From the cell containing the given text, extract its center point as [X, Y] coordinate. 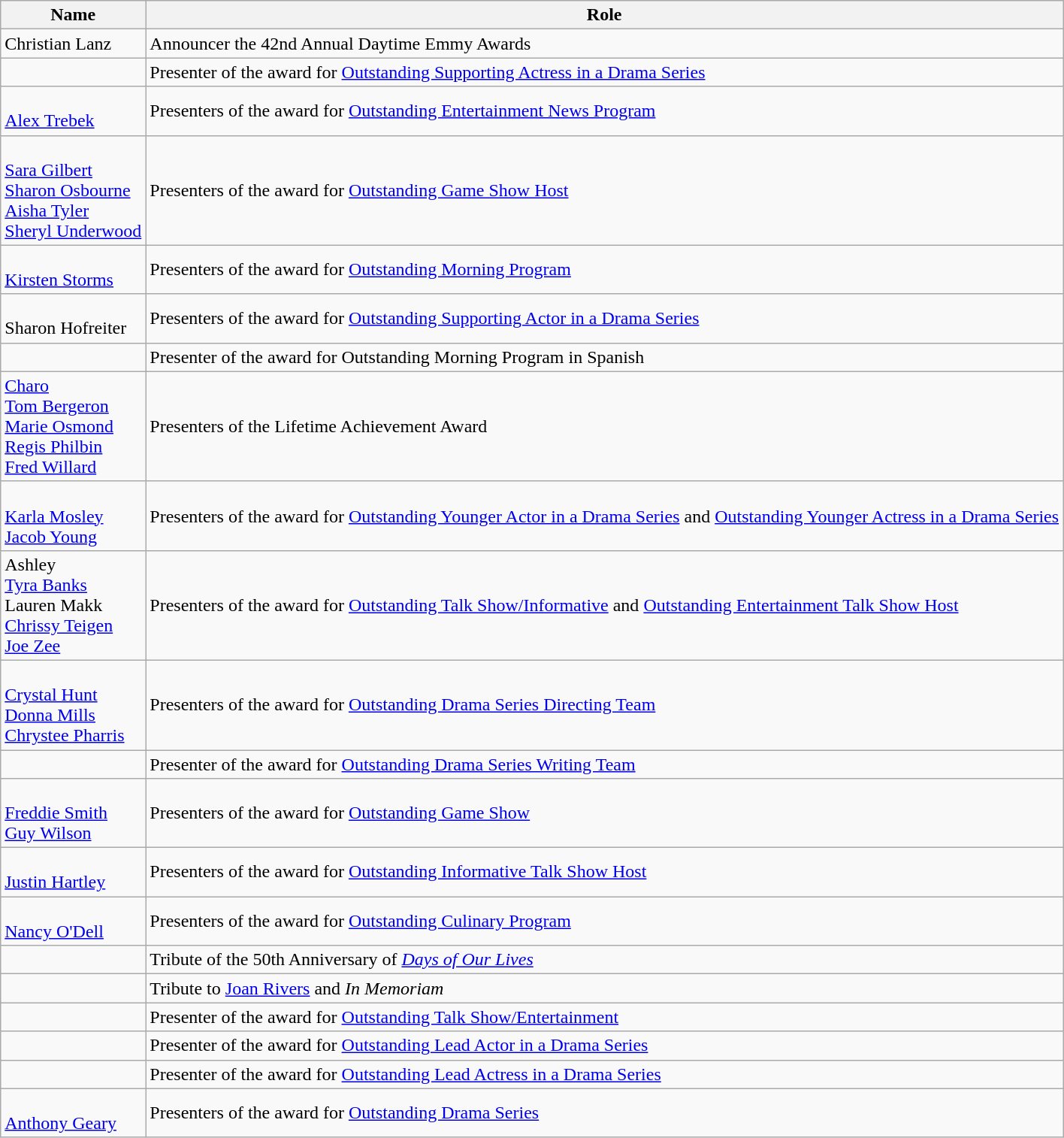
Presenters of the award for Outstanding Informative Talk Show Host [604, 872]
Presenter of the award for Outstanding Talk Show/Entertainment [604, 1017]
Name [74, 15]
Alex Trebek [74, 111]
Presenter of the award for Outstanding Morning Program in Spanish [604, 357]
Presenters of the award for Outstanding Supporting Actor in a Drama Series [604, 319]
Presenters of the Lifetime Achievement Award [604, 426]
Presenters of the award for Outstanding Morning Program [604, 269]
Tribute to Joan Rivers and In Memoriam [604, 988]
Presenters of the award for Outstanding Drama Series Directing Team [604, 705]
Tribute of the 50th Anniversary of Days of Our Lives [604, 960]
Presenter of the award for Outstanding Lead Actress in a Drama Series [604, 1074]
Presenter of the award for Outstanding Supporting Actress in a Drama Series [604, 72]
Presenters of the award for Outstanding Talk Show/Informative and Outstanding Entertainment Talk Show Host [604, 605]
Justin Hartley [74, 872]
Charo Tom Bergeron Marie Osmond Regis Philbin Fred Willard [74, 426]
Anthony Geary [74, 1112]
Nancy O'Dell [74, 922]
Presenters of the award for Outstanding Entertainment News Program [604, 111]
Presenter of the award for Outstanding Drama Series Writing Team [604, 764]
Presenter of the award for Outstanding Lead Actor in a Drama Series [604, 1046]
Announcer the 42nd Annual Daytime Emmy Awards [604, 44]
Ashley Tyra Banks Lauren Makk Chrissy Teigen Joe Zee [74, 605]
Crystal Hunt Donna Mills Chrystee Pharris [74, 705]
Presenters of the award for Outstanding Younger Actor in a Drama Series and Outstanding Younger Actress in a Drama Series [604, 516]
Christian Lanz [74, 44]
Role [604, 15]
Sara Gilbert Sharon Osbourne Aisha Tyler Sheryl Underwood [74, 190]
Presenters of the award for Outstanding Culinary Program [604, 922]
Presenters of the award for Outstanding Drama Series [604, 1112]
Freddie Smith Guy Wilson [74, 813]
Presenters of the award for Outstanding Game Show [604, 813]
Presenters of the award for Outstanding Game Show Host [604, 190]
Kirsten Storms [74, 269]
Karla Mosley Jacob Young [74, 516]
Sharon Hofreiter [74, 319]
